Capture the cell that displays the provided text and extract its [X, Y] central coordinate. 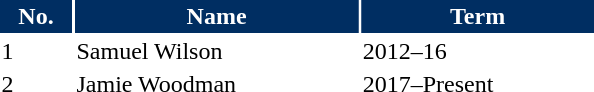
No. [36, 16]
Name [216, 16]
1 [36, 51]
Term [478, 16]
Samuel Wilson [216, 51]
2012–16 [478, 51]
